From the cell containing the given text, extract its center point as (X, Y) coordinate. 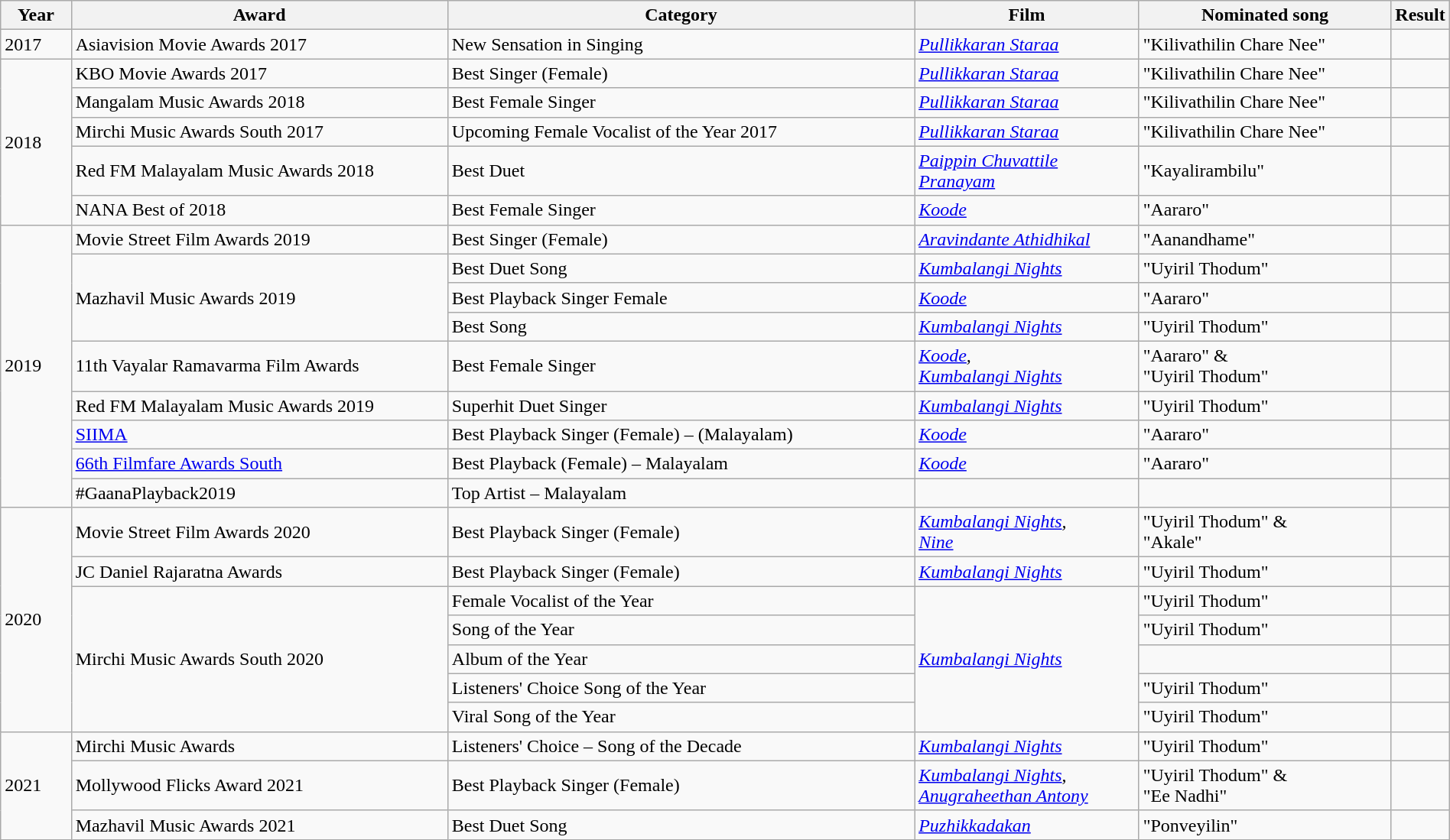
Mirchi Music Awards South 2017 (259, 131)
#GaanaPlayback2019 (259, 493)
Koode,Kumbalangi Nights (1027, 365)
JC Daniel Rajaratna Awards (259, 572)
Aravindante Athidhikal (1027, 239)
11th Vayalar Ramavarma Film Awards (259, 365)
Upcoming Female Vocalist of the Year 2017 (681, 131)
Listeners' Choice Song of the Year (681, 688)
"Uyiril Thodum" &"Ee Nadhi" (1265, 786)
Movie Street Film Awards 2020 (259, 532)
"Aanandhame" (1265, 239)
2017 (36, 44)
Category (681, 15)
Mirchi Music Awards South 2020 (259, 659)
KBO Movie Awards 2017 (259, 73)
Film (1027, 15)
Best Playback Singer Female (681, 297)
Mirchi Music Awards (259, 746)
Listeners' Choice – Song of the Decade (681, 746)
Female Vocalist of the Year (681, 601)
Top Artist – Malayalam (681, 493)
Superhit Duet Singer (681, 406)
Asiavision Movie Awards 2017 (259, 44)
Best Duet (681, 171)
Best Song (681, 326)
"Kayalirambilu" (1265, 171)
Movie Street Film Awards 2019 (259, 239)
Red FM Malayalam Music Awards 2018 (259, 171)
Kumbalangi Nights,Anugraheethan Antony (1027, 786)
"Aararo" &"Uyiril Thodum" (1265, 365)
Result (1420, 15)
Mazhavil Music Awards 2019 (259, 297)
Award (259, 15)
Kumbalangi Nights,Nine (1027, 532)
"Ponveyilin" (1265, 825)
2018 (36, 142)
Album of the Year (681, 659)
Best Playback Singer (Female) – (Malayalam) (681, 435)
Year (36, 15)
Mangalam Music Awards 2018 (259, 102)
2021 (36, 786)
Red FM Malayalam Music Awards 2019 (259, 406)
Mazhavil Music Awards 2021 (259, 825)
Song of the Year (681, 630)
Best Playback (Female) – Malayalam (681, 464)
Paippin Chuvattile Pranayam (1027, 171)
66th Filmfare Awards South (259, 464)
SIIMA (259, 435)
New Sensation in Singing (681, 44)
Puzhikkadakan (1027, 825)
2020 (36, 619)
"Uyiril Thodum" &"Akale" (1265, 532)
2019 (36, 366)
Mollywood Flicks Award 2021 (259, 786)
Nominated song (1265, 15)
Viral Song of the Year (681, 717)
NANA Best of 2018 (259, 210)
